For the text-containing cell, return its midpoint in (x, y) coordinate format. 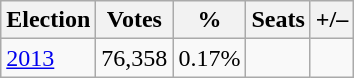
0.17% (210, 58)
Election (48, 20)
Seats (278, 20)
+/– (332, 20)
2013 (48, 58)
Votes (134, 20)
% (210, 20)
76,358 (134, 58)
